Detect which cell encompasses the target text, then output its [x, y] center coordinate. 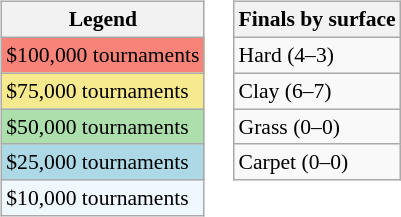
$25,000 tournaments [102, 162]
Carpet (0–0) [318, 162]
Hard (4–3) [318, 55]
Grass (0–0) [318, 127]
$50,000 tournaments [102, 127]
Finals by surface [318, 20]
$100,000 tournaments [102, 55]
Legend [102, 20]
Clay (6–7) [318, 91]
$75,000 tournaments [102, 91]
$10,000 tournaments [102, 198]
